Provide the (X, Y) coordinate of the cell's center where the given text is located.  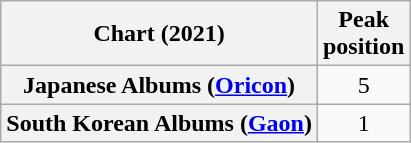
South Korean Albums (Gaon) (160, 123)
Chart (2021) (160, 34)
Peakposition (363, 34)
5 (363, 85)
1 (363, 123)
Japanese Albums (Oricon) (160, 85)
